Find where the given text appears and provide that cell's center as (x, y) coordinate. 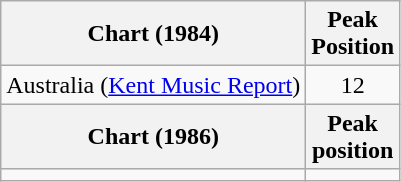
PeakPosition (353, 34)
Peakposition (353, 136)
Chart (1984) (154, 34)
12 (353, 85)
Australia (Kent Music Report) (154, 85)
Chart (1986) (154, 136)
